Return the (X, Y) coordinate for the center point of the cell that contains the specified text.  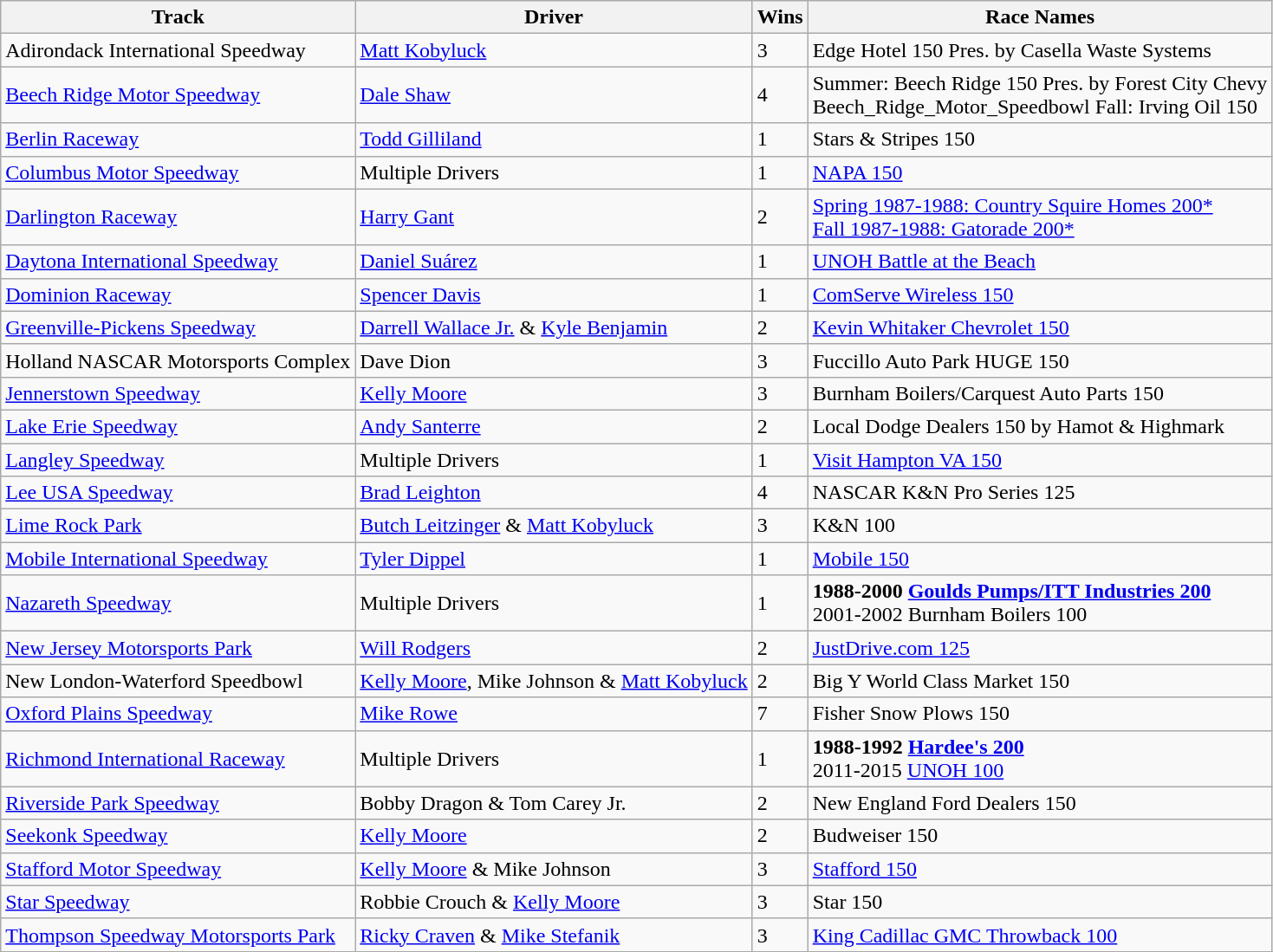
King Cadillac GMC Throwback 100 (1040, 935)
Budweiser 150 (1040, 836)
Stars & Stripes 150 (1040, 139)
7 (780, 714)
NASCAR K&N Pro Series 125 (1040, 493)
Seekonk Speedway (179, 836)
Harry Gant (554, 217)
Driver (554, 17)
New London-Waterford Speedbowl (179, 681)
Thompson Speedway Motorsports Park (179, 935)
Lake Erie Speedway (179, 426)
JustDrive.com 125 (1040, 648)
Burnham Boilers/Carquest Auto Parts 150 (1040, 393)
Spencer Davis (554, 295)
Nazareth Speedway (179, 603)
Fisher Snow Plows 150 (1040, 714)
Daytona International Speedway (179, 262)
Jennerstown Speedway (179, 393)
Brad Leighton (554, 493)
Will Rodgers (554, 648)
Lime Rock Park (179, 526)
Holland NASCAR Motorsports Complex (179, 360)
Bobby Dragon & Tom Carey Jr. (554, 803)
Edge Hotel 150 Pres. by Casella Waste Systems (1040, 50)
Tyler Dippel (554, 559)
1988-2000 Goulds Pumps/ITT Industries 2002001-2002 Burnham Boilers 100 (1040, 603)
Dave Dion (554, 360)
Stafford Motor Speedway (179, 869)
Matt Kobyluck (554, 50)
Ricky Craven & Mike Stefanik (554, 935)
Darlington Raceway (179, 217)
Daniel Suárez (554, 262)
Andy Santerre (554, 426)
Kevin Whitaker Chevrolet 150 (1040, 327)
New England Ford Dealers 150 (1040, 803)
Berlin Raceway (179, 139)
Columbus Motor Speedway (179, 172)
Riverside Park Speedway (179, 803)
Visit Hampton VA 150 (1040, 460)
Dale Shaw (554, 95)
Spring 1987-1988: Country Squire Homes 200* Fall 1987-1988: Gatorade 200* (1040, 217)
Mobile 150 (1040, 559)
Local Dodge Dealers 150 by Hamot & Highmark (1040, 426)
Stafford 150 (1040, 869)
Lee USA Speedway (179, 493)
Oxford Plains Speedway (179, 714)
Kelly Moore & Mike Johnson (554, 869)
Race Names (1040, 17)
Star Speedway (179, 902)
Butch Leitzinger & Matt Kobyluck (554, 526)
Todd Gilliland (554, 139)
Langley Speedway (179, 460)
Wins (780, 17)
Mobile International Speedway (179, 559)
ComServe Wireless 150 (1040, 295)
UNOH Battle at the Beach (1040, 262)
Summer: Beech Ridge 150 Pres. by Forest City ChevyBeech_Ridge_Motor_Speedbowl Fall: Irving Oil 150 (1040, 95)
Adirondack International Speedway (179, 50)
1988-1992 Hardee's 2002011-2015 UNOH 100 (1040, 759)
Robbie Crouch & Kelly Moore (554, 902)
NAPA 150 (1040, 172)
Fuccillo Auto Park HUGE 150 (1040, 360)
Beech Ridge Motor Speedway (179, 95)
Dominion Raceway (179, 295)
Kelly Moore, Mike Johnson & Matt Kobyluck (554, 681)
Darrell Wallace Jr. & Kyle Benjamin (554, 327)
K&N 100 (1040, 526)
Big Y World Class Market 150 (1040, 681)
Greenville-Pickens Speedway (179, 327)
Track (179, 17)
Star 150 (1040, 902)
Mike Rowe (554, 714)
New Jersey Motorsports Park (179, 648)
Richmond International Raceway (179, 759)
